For the text-containing cell, return its midpoint in (x, y) coordinate format. 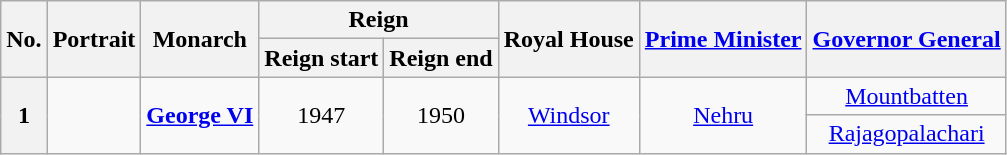
1950 (441, 115)
Reign end (441, 58)
1 (24, 115)
George VI (200, 115)
Portrait (94, 39)
Reign (378, 20)
Reign start (322, 58)
Prime Minister (723, 39)
1947 (322, 115)
Monarch (200, 39)
No. (24, 39)
Mountbatten (906, 96)
Rajagopalachari (906, 134)
Royal House (568, 39)
Windsor (568, 115)
Governor General (906, 39)
Nehru (723, 115)
